Determine the [X, Y] coordinate at the center of the cell enclosing the given text.  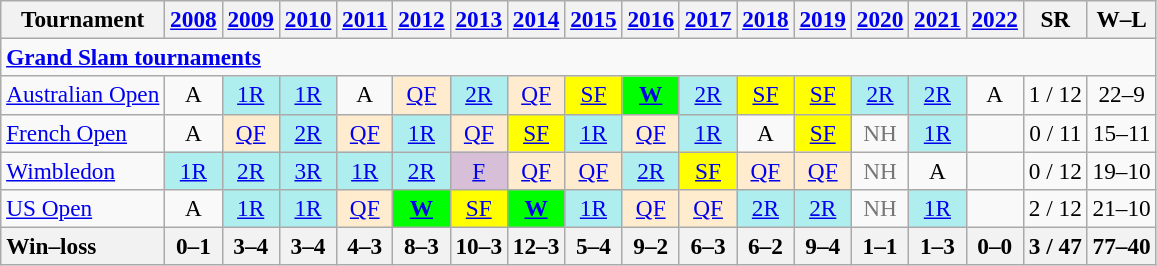
2008 [194, 19]
77–40 [1122, 246]
SR [1055, 19]
21–10 [1122, 208]
US Open [83, 208]
19–10 [1122, 170]
French Open [83, 133]
3R [308, 170]
2021 [938, 19]
22–9 [1122, 95]
2014 [536, 19]
2012 [422, 19]
15–11 [1122, 133]
4–3 [365, 246]
Tournament [83, 19]
2020 [880, 19]
2010 [308, 19]
5–4 [594, 246]
1 / 12 [1055, 95]
3 / 47 [1055, 246]
0–0 [994, 246]
W–L [1122, 19]
2018 [766, 19]
8–3 [422, 246]
2022 [994, 19]
F [478, 170]
0 / 11 [1055, 133]
Win–loss [83, 246]
2015 [594, 19]
Grand Slam tournaments [578, 57]
9–4 [822, 246]
2016 [650, 19]
6–3 [708, 246]
Wimbledon [83, 170]
2 / 12 [1055, 208]
0 / 12 [1055, 170]
1–3 [938, 246]
2013 [478, 19]
6–2 [766, 246]
2011 [365, 19]
0–1 [194, 246]
9–2 [650, 246]
2017 [708, 19]
12–3 [536, 246]
2019 [822, 19]
10–3 [478, 246]
Australian Open [83, 95]
1–1 [880, 246]
2009 [250, 19]
